For the text-containing cell, return its midpoint in [x, y] coordinate format. 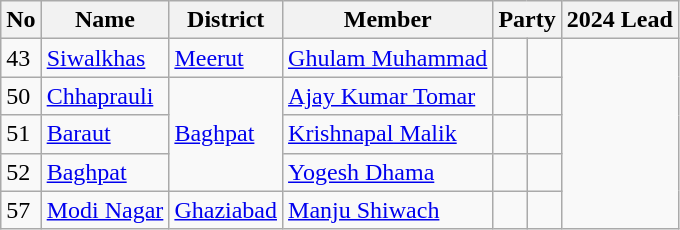
Baraut [105, 134]
Member [388, 20]
Party [527, 20]
Name [105, 20]
57 [21, 210]
Modi Nagar [105, 210]
Manju Shiwach [388, 210]
Ghulam Muhammad [388, 58]
Meerut [226, 58]
Siwalkhas [105, 58]
Krishnapal Malik [388, 134]
Ajay Kumar Tomar [388, 96]
50 [21, 96]
District [226, 20]
Chhaprauli [105, 96]
51 [21, 134]
2024 Lead [620, 20]
Yogesh Dhama [388, 172]
Ghaziabad [226, 210]
52 [21, 172]
No [21, 20]
43 [21, 58]
